Pinpoint the cell where the given text exists, returning its (x, y) midpoint coordinate. 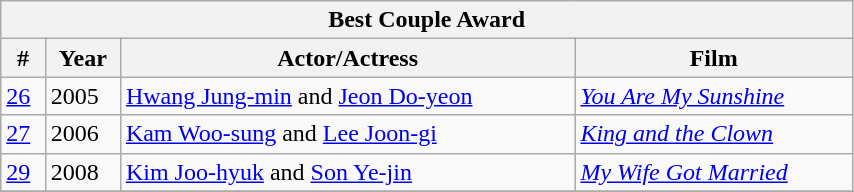
Actor/Actress (348, 58)
2005 (82, 96)
26 (24, 96)
Kam Woo-sung and Lee Joon-gi (348, 134)
Kim Joo-hyuk and Son Ye-jin (348, 172)
King and the Clown (714, 134)
My Wife Got Married (714, 172)
27 (24, 134)
You Are My Sunshine (714, 96)
Year (82, 58)
29 (24, 172)
Film (714, 58)
Hwang Jung-min and Jeon Do-yeon (348, 96)
2006 (82, 134)
2008 (82, 172)
Best Couple Award (427, 20)
# (24, 58)
